For the text-containing cell, return its midpoint in [x, y] coordinate format. 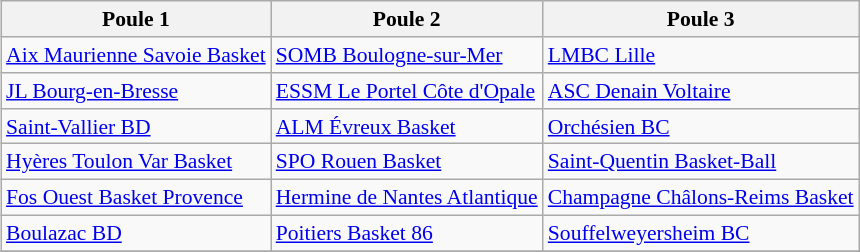
Hyères Toulon Var Basket [136, 162]
Poule 3 [701, 19]
ALM Évreux Basket [407, 126]
SPO Rouen Basket [407, 162]
Fos Ouest Basket Provence [136, 197]
Saint-Quentin Basket-Ball [701, 162]
Hermine de Nantes Atlantique [407, 197]
JL Bourg-en-Bresse [136, 91]
Boulazac BD [136, 233]
Poule 1 [136, 19]
Champagne Châlons-Reims Basket [701, 197]
Saint-Vallier BD [136, 126]
ESSM Le Portel Côte d'Opale [407, 91]
LMBC Lille [701, 55]
Poitiers Basket 86 [407, 233]
Souffelweyersheim BC [701, 233]
Orchésien BC [701, 126]
Aix Maurienne Savoie Basket [136, 55]
SOMB Boulogne-sur-Mer [407, 55]
Poule 2 [407, 19]
ASC Denain Voltaire [701, 91]
